From the cell containing the given text, extract its center point as (x, y) coordinate. 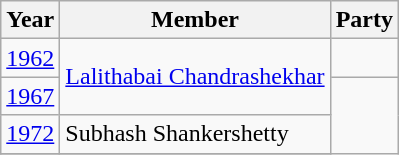
Subhash Shankershetty (195, 134)
Lalithabai Chandrashekhar (195, 77)
1962 (30, 58)
Party (364, 20)
Year (30, 20)
1967 (30, 96)
1972 (30, 134)
Member (195, 20)
